Identify which cell holds the provided text, then report its [X, Y] central coordinate. 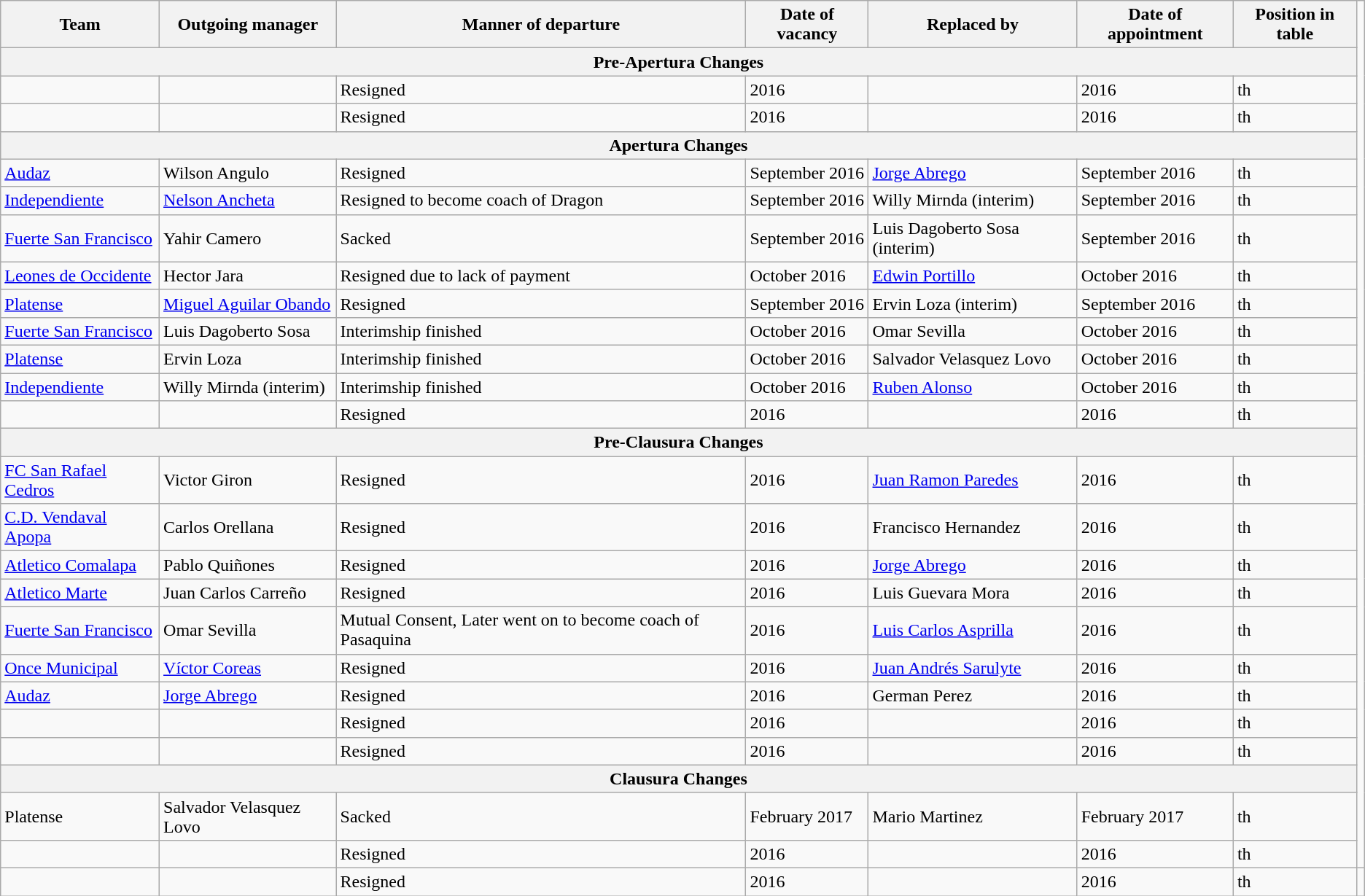
Hector Jara [248, 276]
Pablo Quiñones [248, 565]
Once Municipal [80, 668]
Team [80, 25]
Nelson Ancheta [248, 200]
Outgoing manager [248, 25]
Pre-Clausura Changes [678, 443]
Date of vacancy [807, 25]
C.D. Vendaval Apopa [80, 528]
Resigned due to lack of payment [541, 276]
Clausura Changes [678, 779]
Francisco Hernandez [973, 528]
Mutual Consent, Later went on to become coach of Pasaquina [541, 630]
Leones de Occidente [80, 276]
Replaced by [973, 25]
Position in table [1295, 25]
Luis Guevara Mora [973, 593]
Edwin Portillo [973, 276]
Juan Ramon Paredes [973, 480]
Pre-Apertura Changes [678, 62]
FC San Rafael Cedros [80, 480]
Luis Carlos Asprilla [973, 630]
Juan Carlos Carreño [248, 593]
Carlos Orellana [248, 528]
Date of appointment [1155, 25]
Ervin Loza [248, 359]
Luis Dagoberto Sosa [248, 331]
Yahir Camero [248, 238]
Miguel Aguilar Obando [248, 303]
Mario Martinez [973, 817]
Ervin Loza (interim) [973, 303]
Juan Andrés Sarulyte [973, 668]
Victor Giron [248, 480]
Luis Dagoberto Sosa (interim) [973, 238]
Atletico Marte [80, 593]
Apertura Changes [678, 145]
Ruben Alonso [973, 387]
Resigned to become coach of Dragon [541, 200]
Wilson Angulo [248, 173]
German Perez [973, 696]
Manner of departure [541, 25]
Víctor Coreas [248, 668]
Atletico Comalapa [80, 565]
